Output the [x, y] coordinate of the center of the cell containing the given text.  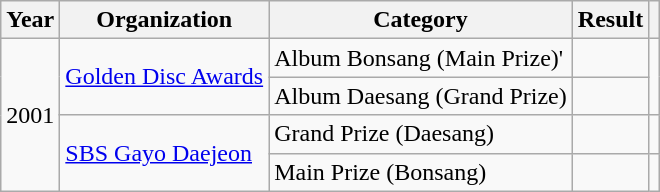
SBS Gayo Daejeon [164, 153]
Album Daesang (Grand Prize) [421, 96]
2001 [30, 115]
Year [30, 20]
Category [421, 20]
Result [610, 20]
Album Bonsang (Main Prize)' [421, 58]
Golden Disc Awards [164, 77]
Organization [164, 20]
Grand Prize (Daesang) [421, 134]
Main Prize (Bonsang) [421, 172]
